Detect which cell encompasses the target text, then output its [x, y] center coordinate. 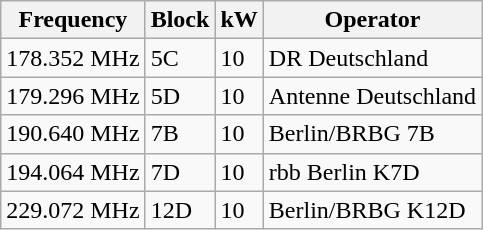
12D [180, 210]
Berlin/BRBG K12D [372, 210]
229.072 MHz [73, 210]
Frequency [73, 20]
190.640 MHz [73, 134]
7B [180, 134]
DR Deutschland [372, 58]
178.352 MHz [73, 58]
194.064 MHz [73, 172]
5D [180, 96]
179.296 MHz [73, 96]
7D [180, 172]
rbb Berlin K7D [372, 172]
kW [239, 20]
Berlin/BRBG 7B [372, 134]
Block [180, 20]
5C [180, 58]
Operator [372, 20]
Antenne Deutschland [372, 96]
